Locate the cell with the specified text and output its [X, Y] center coordinate. 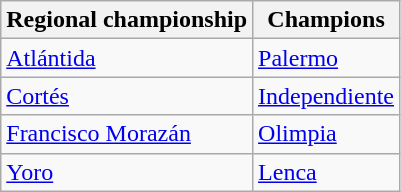
Cortés [127, 96]
Olimpia [326, 134]
Yoro [127, 172]
Atlántida [127, 58]
Regional championship [127, 20]
Francisco Morazán [127, 134]
Champions [326, 20]
Independiente [326, 96]
Palermo [326, 58]
Lenca [326, 172]
